Return [X, Y] of the center of cell containing provided text 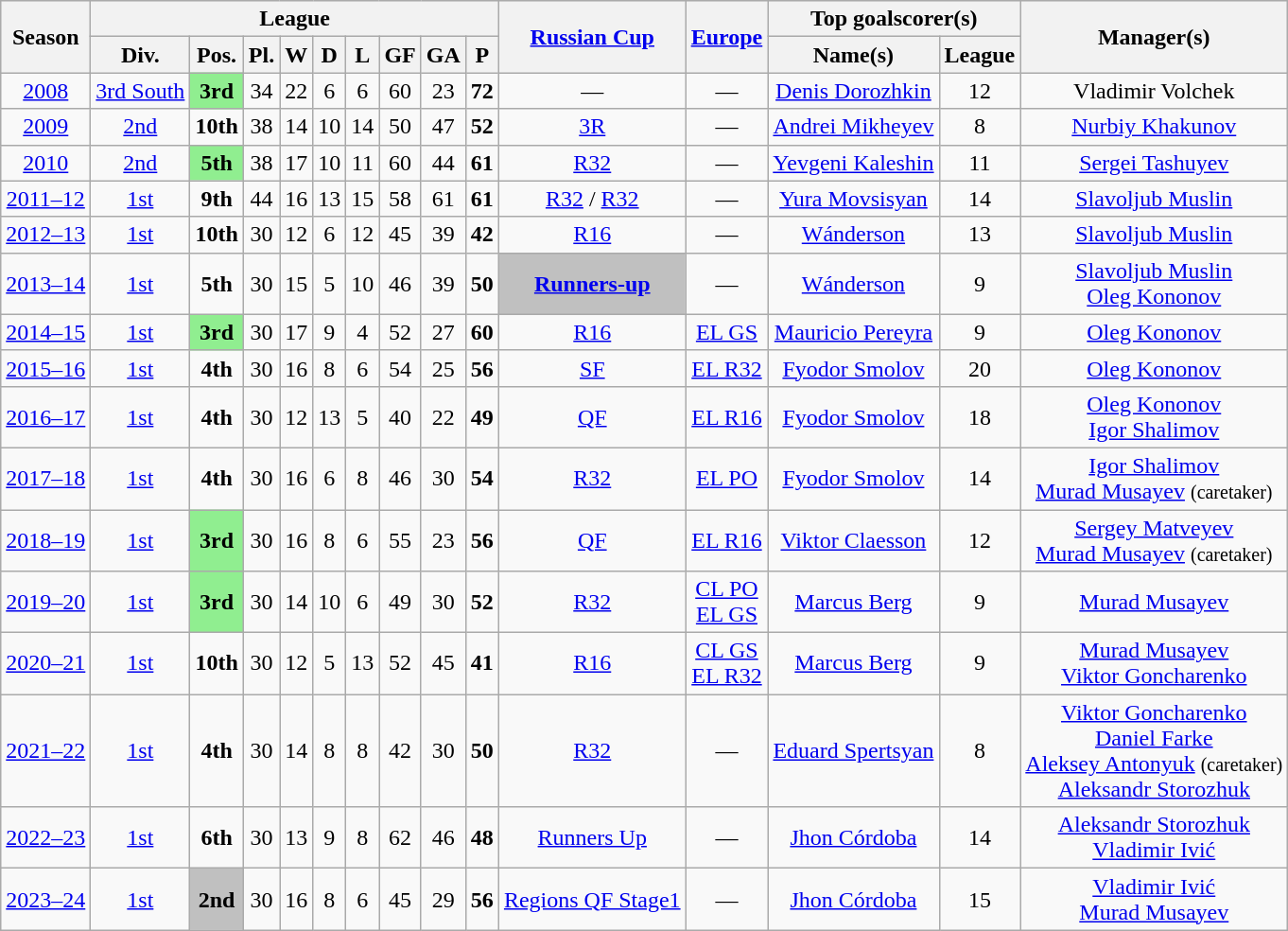
Murad Musayev [1154, 602]
2010 [45, 163]
Pos. [217, 55]
CL GSEL R32 [726, 664]
2022–23 [45, 838]
2012–13 [45, 235]
34 [261, 91]
Div. [140, 55]
Yevgeni Kaleshin [853, 163]
20 [980, 368]
Aleksandr Storozhuk Vladimir Ivić [1154, 838]
Sergei Tashuyev [1154, 163]
2023–24 [45, 899]
Igor Shalimov Murad Musayev (caretaker) [1154, 479]
Vladimir Ivić Murad Musayev [1154, 899]
Slavoljub Muslin Oleg Kononov [1154, 284]
Viktor Claesson [853, 539]
Oleg Kononov Igor Shalimov [1154, 416]
R32 / R32 [592, 199]
EL GS [726, 332]
2016–17 [45, 416]
9th [217, 199]
40 [400, 416]
Runners-up [592, 284]
6th [217, 838]
62 [400, 838]
GA [443, 55]
W [297, 55]
48 [482, 838]
58 [400, 199]
2014–15 [45, 332]
Pl. [261, 55]
Yura Movsisyan [853, 199]
2020–21 [45, 664]
Eduard Spertsyan [853, 751]
Runners Up [592, 838]
EL R32 [726, 368]
2008 [45, 91]
4 [363, 332]
Russian Cup [592, 37]
Murad Musayev Viktor Goncharenko [1154, 664]
55 [400, 539]
29 [443, 899]
2019–20 [45, 602]
2018–19 [45, 539]
3R [592, 127]
D [329, 55]
SF [592, 368]
Vladimir Volchek [1154, 91]
Europe [726, 37]
2013–14 [45, 284]
Nurbiy Khakunov [1154, 127]
2011–12 [45, 199]
L [363, 55]
41 [482, 664]
2017–18 [45, 479]
72 [482, 91]
27 [443, 332]
47 [443, 127]
Manager(s) [1154, 37]
Denis Dorozhkin [853, 91]
Season [45, 37]
3rd South [140, 91]
P [482, 55]
GF [400, 55]
2015–16 [45, 368]
Mauricio Pereyra [853, 332]
18 [980, 416]
Viktor Goncharenko Daniel Farke Aleksey Antonyuk (caretaker) Aleksandr Storozhuk [1154, 751]
CL POEL GS [726, 602]
Top goalscorer(s) [895, 19]
2009 [45, 127]
Name(s) [853, 55]
2021–22 [45, 751]
Andrei Mikheyev [853, 127]
25 [443, 368]
Sergey Matveyev Murad Musayev (caretaker) [1154, 539]
EL PO [726, 479]
Regions QF Stage1 [592, 899]
